Extract the [x, y] coordinate from the center of the cell holding the provided text.  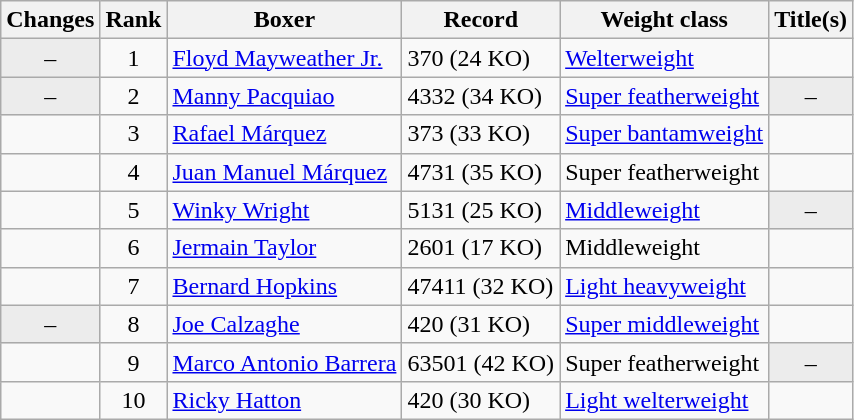
373 (33 KO) [481, 134]
420 (30 KO) [481, 400]
Winky Wright [284, 210]
Rafael Márquez [284, 134]
Rank [134, 20]
Light heavyweight [664, 286]
63501 (42 KO) [481, 362]
Title(s) [811, 20]
2 [134, 96]
Manny Pacquiao [284, 96]
Juan Manuel Márquez [284, 172]
4 [134, 172]
Record [481, 20]
3 [134, 134]
Ricky Hatton [284, 400]
Boxer [284, 20]
Light welterweight [664, 400]
4332 (34 KO) [481, 96]
6 [134, 248]
Weight class [664, 20]
Bernard Hopkins [284, 286]
Super middleweight [664, 324]
Super bantamweight [664, 134]
Joe Calzaghe [284, 324]
47411 (32 KO) [481, 286]
Jermain Taylor [284, 248]
8 [134, 324]
Marco Antonio Barrera [284, 362]
420 (31 KO) [481, 324]
2601 (17 KO) [481, 248]
370 (24 KO) [481, 58]
Changes [50, 20]
9 [134, 362]
5131 (25 KO) [481, 210]
10 [134, 400]
Floyd Mayweather Jr. [284, 58]
Welterweight [664, 58]
4731 (35 KO) [481, 172]
5 [134, 210]
1 [134, 58]
7 [134, 286]
